Extract the [X, Y] coordinate from the center of the cell holding the provided text.  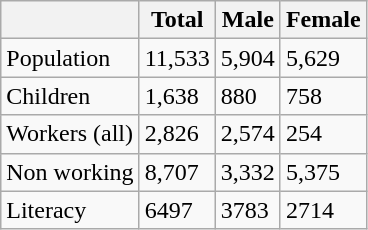
Male [248, 20]
1,638 [177, 96]
254 [323, 134]
11,533 [177, 58]
758 [323, 96]
3,332 [248, 172]
2,826 [177, 134]
5,629 [323, 58]
6497 [177, 210]
Total [177, 20]
5,375 [323, 172]
Female [323, 20]
2714 [323, 210]
Literacy [70, 210]
2,574 [248, 134]
Non working [70, 172]
Workers (all) [70, 134]
Children [70, 96]
3783 [248, 210]
880 [248, 96]
8,707 [177, 172]
Population [70, 58]
5,904 [248, 58]
